Return (X, Y) of the center of cell containing provided text 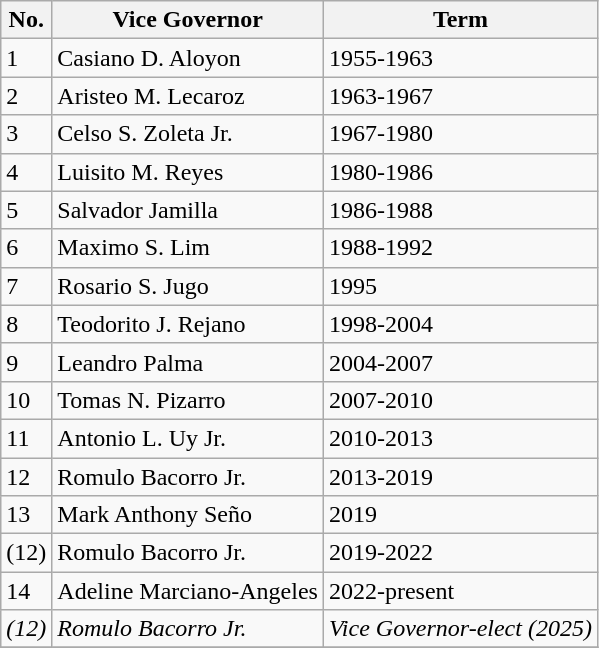
2 (26, 96)
1998-2004 (460, 324)
1995 (460, 286)
Leandro Palma (188, 362)
Maximo S. Lim (188, 248)
Adeline Marciano-Angeles (188, 591)
Salvador Jamilla (188, 210)
2007-2010 (460, 400)
1955-1963 (460, 58)
Teodorito J. Rejano (188, 324)
Tomas N. Pizarro (188, 400)
2019-2022 (460, 553)
1988-1992 (460, 248)
2010-2013 (460, 438)
Luisito M. Reyes (188, 172)
12 (26, 477)
Rosario S. Jugo (188, 286)
1980-1986 (460, 172)
Vice Governor-elect (2025) (460, 629)
9 (26, 362)
Mark Anthony Seño (188, 515)
4 (26, 172)
Vice Governor (188, 20)
2013-2019 (460, 477)
14 (26, 591)
3 (26, 134)
2004-2007 (460, 362)
Aristeo M. Lecaroz (188, 96)
1986-1988 (460, 210)
1967-1980 (460, 134)
No. (26, 20)
Term (460, 20)
10 (26, 400)
2019 (460, 515)
6 (26, 248)
1963-1967 (460, 96)
Celso S. Zoleta Jr. (188, 134)
7 (26, 286)
13 (26, 515)
Antonio L. Uy Jr. (188, 438)
11 (26, 438)
2022-present (460, 591)
8 (26, 324)
5 (26, 210)
1 (26, 58)
Casiano D. Aloyon (188, 58)
